Pinpoint the cell where the given text exists, returning its (x, y) midpoint coordinate. 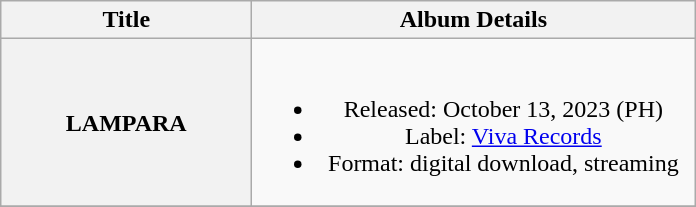
Released: October 13, 2023 (PH)Label: Viva RecordsFormat: digital download, streaming (474, 122)
LAMPARA (126, 122)
Album Details (474, 20)
Title (126, 20)
